Identify which cell holds the provided text, then report its [x, y] central coordinate. 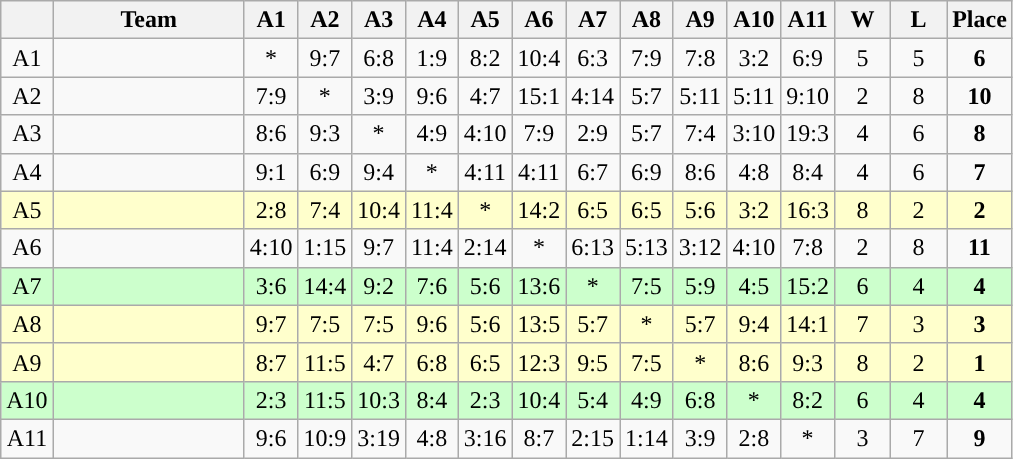
19:3 [808, 134]
9:1 [271, 172]
10:9 [325, 438]
1:14 [647, 438]
3:12 [700, 248]
2:15 [593, 438]
14:1 [808, 324]
9:2 [379, 286]
W [862, 20]
Place [980, 20]
6:7 [593, 172]
3:16 [485, 438]
10 [980, 96]
16:3 [808, 210]
4:5 [754, 286]
1:15 [325, 248]
6:13 [593, 248]
15:2 [808, 286]
3:10 [754, 134]
13:5 [539, 324]
6:3 [593, 58]
5:13 [647, 248]
11 [980, 248]
14:2 [539, 210]
10:3 [379, 400]
Team [148, 20]
7:6 [432, 286]
5:9 [700, 286]
1:9 [432, 58]
5:4 [593, 400]
3:6 [271, 286]
2:14 [485, 248]
15:1 [539, 96]
9 [980, 438]
4:14 [593, 96]
1 [980, 362]
13:6 [539, 286]
3:19 [379, 438]
12:3 [539, 362]
14:4 [325, 286]
9:5 [593, 362]
L [919, 20]
9:10 [808, 96]
2:9 [593, 134]
